Identify which cell holds the provided text, then report its [X, Y] central coordinate. 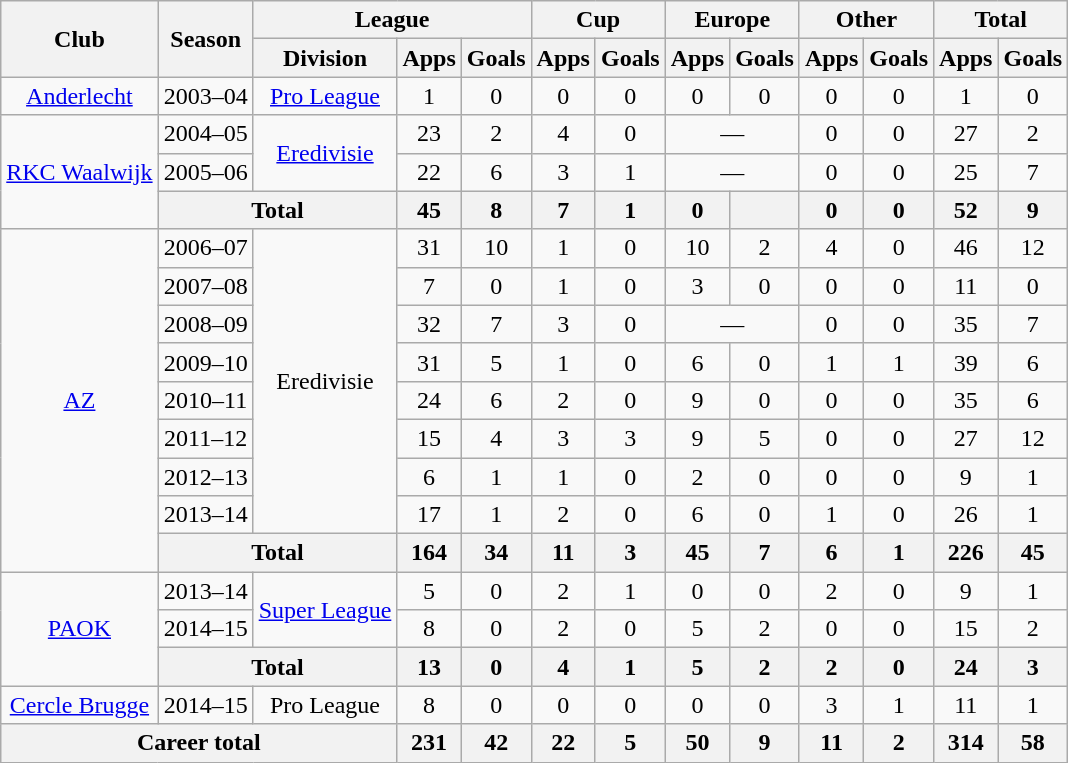
32 [429, 324]
Club [80, 39]
13 [429, 667]
RKC Waalwijk [80, 172]
2003–04 [206, 96]
2010–11 [206, 400]
2012–13 [206, 477]
50 [697, 743]
34 [496, 553]
46 [966, 248]
AZ [80, 400]
39 [966, 362]
PAOK [80, 629]
52 [966, 210]
Super League [325, 610]
League [392, 20]
164 [429, 553]
2006–07 [206, 248]
Season [206, 39]
17 [429, 515]
314 [966, 743]
Career total [199, 743]
23 [429, 134]
2005–06 [206, 172]
2008–09 [206, 324]
Europe [732, 20]
42 [496, 743]
26 [966, 515]
2011–12 [206, 438]
2007–08 [206, 286]
Cup [598, 20]
2004–05 [206, 134]
25 [966, 172]
2009–10 [206, 362]
226 [966, 553]
Anderlecht [80, 96]
Division [325, 58]
Cercle Brugge [80, 705]
Other [866, 20]
58 [1033, 743]
231 [429, 743]
